Capture the cell that displays the provided text and extract its [X, Y] central coordinate. 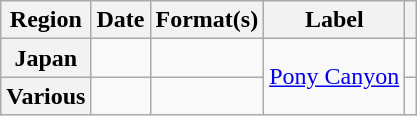
Label [334, 20]
Format(s) [207, 20]
Various [46, 96]
Pony Canyon [334, 77]
Region [46, 20]
Date [120, 20]
Japan [46, 58]
